Output the [X, Y] coordinate of the center of the cell containing the given text.  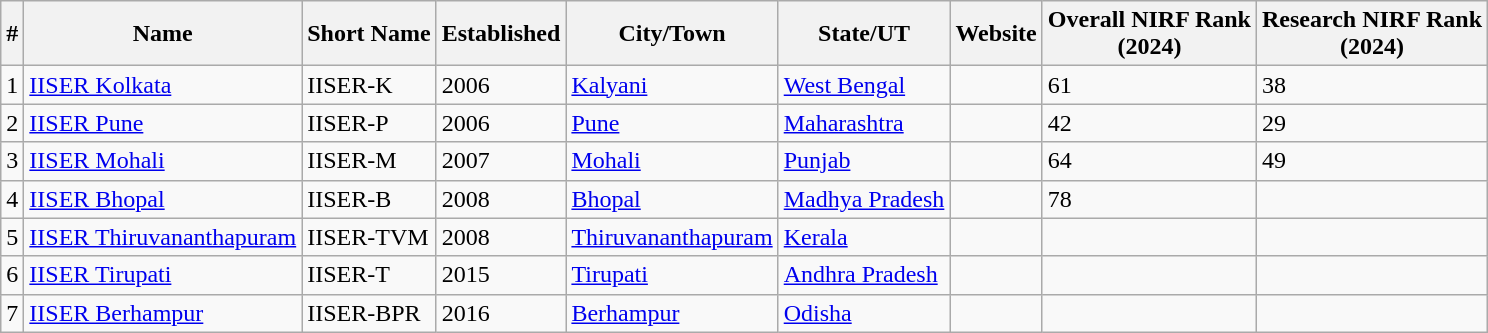
IISER Pune [163, 123]
IISER Berhampur [163, 313]
Overall NIRF Rank(2024) [1149, 34]
West Bengal [864, 85]
IISER Bhopal [163, 199]
Punjab [864, 161]
1 [12, 85]
City/Town [672, 34]
4 [12, 199]
Short Name [369, 34]
Kalyani [672, 85]
2016 [501, 313]
IISER-M [369, 161]
Website [996, 34]
Thiruvananthapuram [672, 237]
7 [12, 313]
IISER-TVM [369, 237]
Madhya Pradesh [864, 199]
IISER-P [369, 123]
29 [1372, 123]
Kerala [864, 237]
Established [501, 34]
IISER-B [369, 199]
3 [12, 161]
# [12, 34]
2015 [501, 275]
IISER Thiruvananthapuram [163, 237]
Berhampur [672, 313]
IISER-K [369, 85]
64 [1149, 161]
Odisha [864, 313]
IISER-T [369, 275]
2 [12, 123]
Mohali [672, 161]
6 [12, 275]
State/UT [864, 34]
Bhopal [672, 199]
Maharashtra [864, 123]
61 [1149, 85]
IISER Kolkata [163, 85]
49 [1372, 161]
IISER-BPR [369, 313]
Research NIRF Rank(2024) [1372, 34]
IISER Tirupati [163, 275]
38 [1372, 85]
Pune [672, 123]
Andhra Pradesh [864, 275]
Tirupati [672, 275]
IISER Mohali [163, 161]
78 [1149, 199]
5 [12, 237]
Name [163, 34]
42 [1149, 123]
2007 [501, 161]
